Extract the [x, y] coordinate from the center of the cell holding the provided text.  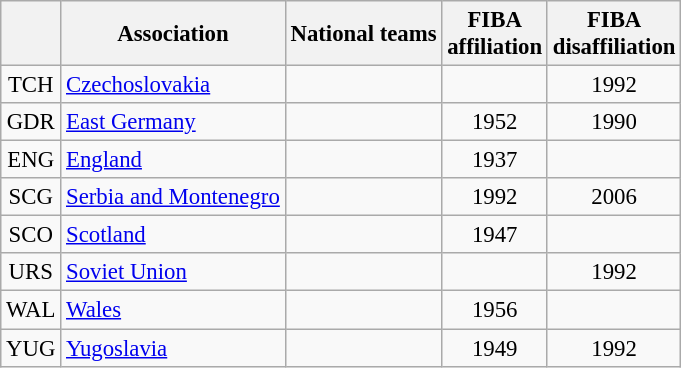
National teams [364, 34]
1937 [495, 160]
TCH [31, 85]
Czechoslovakia [173, 85]
ENG [31, 160]
1952 [495, 122]
England [173, 160]
Serbia and Montenegro [173, 197]
FIBAdisaffiliation [614, 34]
Scotland [173, 235]
WAL [31, 310]
Soviet Union [173, 273]
1990 [614, 122]
2006 [614, 197]
SCG [31, 197]
YUG [31, 348]
1949 [495, 348]
URS [31, 273]
Yugoslavia [173, 348]
East Germany [173, 122]
1956 [495, 310]
1947 [495, 235]
Wales [173, 310]
Association [173, 34]
FIBAaffiliation [495, 34]
GDR [31, 122]
SCO [31, 235]
